For the text-containing cell, return its midpoint in (x, y) coordinate format. 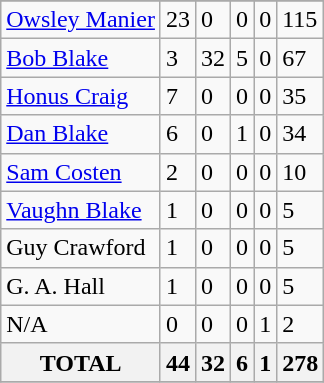
Guy Crawford (81, 248)
34 (300, 134)
TOTAL (81, 362)
Owsley Manier (81, 20)
7 (178, 96)
Vaughn Blake (81, 210)
278 (300, 362)
Dan Blake (81, 134)
Sam Costen (81, 172)
10 (300, 172)
35 (300, 96)
3 (178, 58)
Bob Blake (81, 58)
G. A. Hall (81, 286)
44 (178, 362)
67 (300, 58)
115 (300, 20)
23 (178, 20)
Honus Craig (81, 96)
N/A (81, 324)
